Return the [x, y] coordinate for the center point of the cell that contains the specified text.  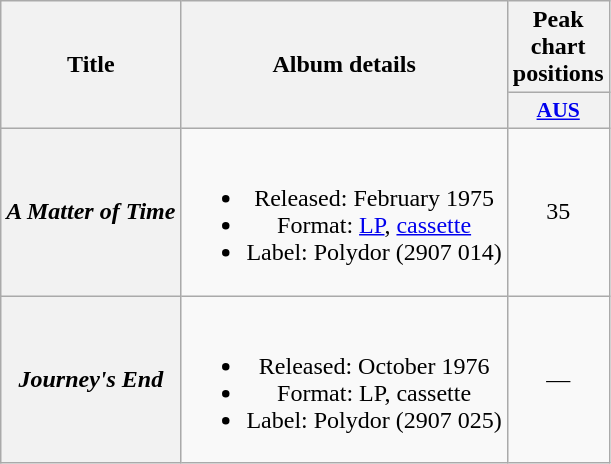
A Matter of Time [91, 212]
AUS [558, 111]
Peak chart positions [558, 47]
— [558, 380]
Album details [344, 65]
Journey's End [91, 380]
Released: October 1976Format: LP, cassetteLabel: Polydor (2907 025) [344, 380]
Released: February 1975Format: LP, cassetteLabel: Polydor (2907 014) [344, 212]
Title [91, 65]
35 [558, 212]
